Determine the [x, y] coordinate at the center of the cell enclosing the given text.  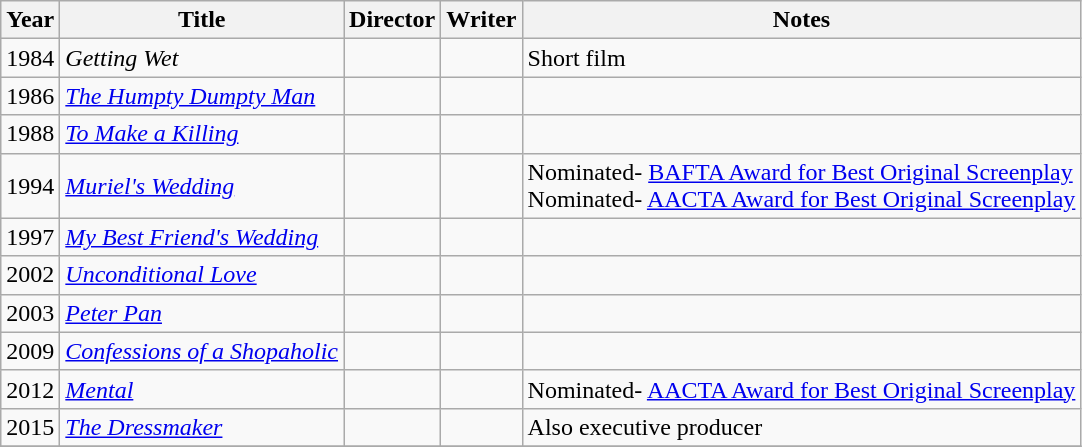
Confessions of a Shopaholic [202, 351]
Nominated- AACTA Award for Best Original Screenplay [802, 389]
2012 [30, 389]
Short film [802, 58]
Year [30, 20]
Peter Pan [202, 313]
Title [202, 20]
Director [392, 20]
1997 [30, 237]
1986 [30, 96]
Muriel's Wedding [202, 186]
The Dressmaker [202, 427]
My Best Friend's Wedding [202, 237]
2002 [30, 275]
2009 [30, 351]
The Humpty Dumpty Man [202, 96]
1984 [30, 58]
Notes [802, 20]
Mental [202, 389]
2015 [30, 427]
Getting Wet [202, 58]
Nominated- BAFTA Award for Best Original ScreenplayNominated- AACTA Award for Best Original Screenplay [802, 186]
To Make a Killing [202, 134]
Also executive producer [802, 427]
Writer [482, 20]
1988 [30, 134]
Unconditional Love [202, 275]
1994 [30, 186]
2003 [30, 313]
